For the text-containing cell, return its midpoint in [X, Y] coordinate format. 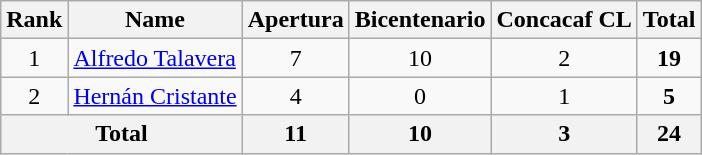
5 [669, 96]
7 [296, 58]
Apertura [296, 20]
Concacaf CL [564, 20]
Hernán Cristante [155, 96]
3 [564, 134]
0 [420, 96]
19 [669, 58]
Alfredo Talavera [155, 58]
Rank [34, 20]
4 [296, 96]
Bicentenario [420, 20]
24 [669, 134]
11 [296, 134]
Name [155, 20]
